Output the [X, Y] coordinate of the center of the cell containing the given text.  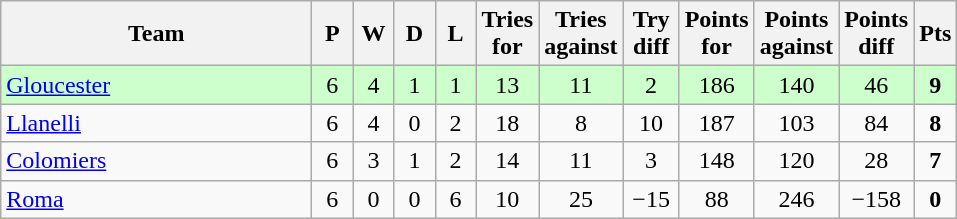
W [374, 34]
140 [796, 85]
−15 [651, 199]
Gloucester [156, 85]
186 [716, 85]
13 [508, 85]
−158 [876, 199]
187 [716, 123]
120 [796, 161]
Try diff [651, 34]
L [456, 34]
28 [876, 161]
P [332, 34]
25 [581, 199]
Points against [796, 34]
7 [936, 161]
9 [936, 85]
Tries against [581, 34]
148 [716, 161]
14 [508, 161]
Pts [936, 34]
Llanelli [156, 123]
Roma [156, 199]
Tries for [508, 34]
246 [796, 199]
Team [156, 34]
84 [876, 123]
D [414, 34]
103 [796, 123]
88 [716, 199]
Points diff [876, 34]
18 [508, 123]
46 [876, 85]
Points for [716, 34]
Colomiers [156, 161]
